Pinpoint the cell where the given text exists, returning its [X, Y] midpoint coordinate. 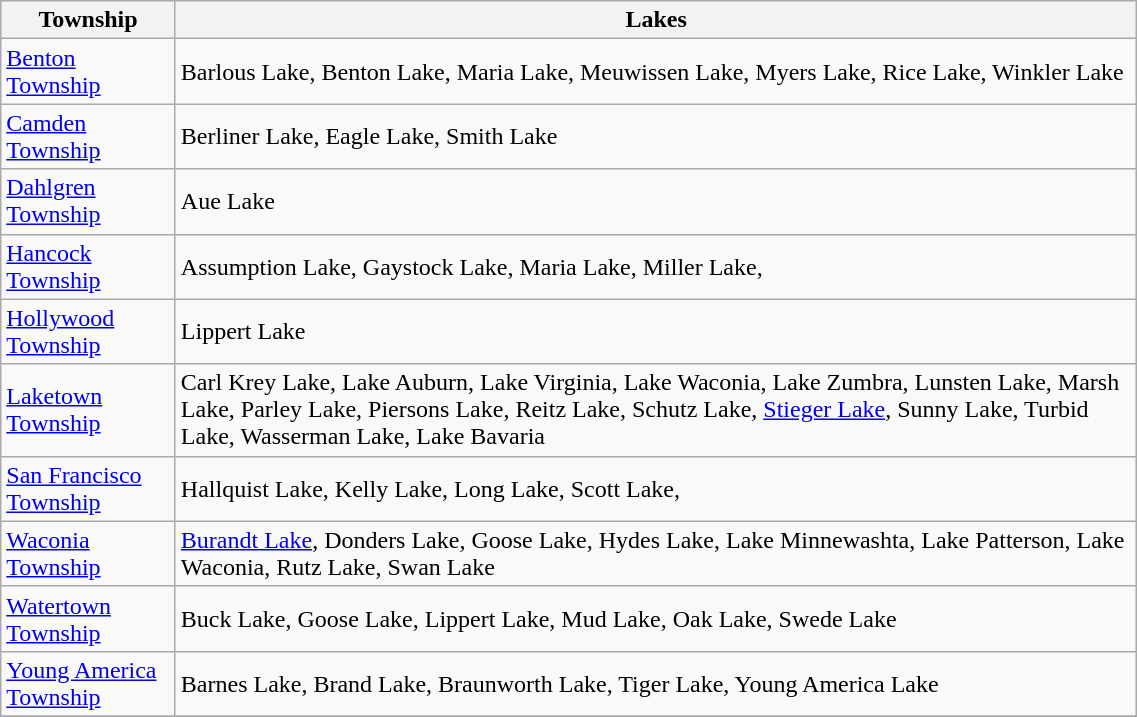
Lippert Lake [656, 332]
Waconia Township [88, 554]
Young America Township [88, 684]
Hollywood Township [88, 332]
Watertown Township [88, 618]
Berliner Lake, Eagle Lake, Smith Lake [656, 136]
Assumption Lake, Gaystock Lake, Maria Lake, Miller Lake, [656, 266]
Aue Lake [656, 202]
Camden Township [88, 136]
Barlous Lake, Benton Lake, Maria Lake, Meuwissen Lake, Myers Lake, Rice Lake, Winkler Lake [656, 72]
Burandt Lake, Donders Lake, Goose Lake, Hydes Lake, Lake Minnewashta, Lake Patterson, Lake Waconia, Rutz Lake, Swan Lake [656, 554]
Township [88, 20]
Benton Township [88, 72]
San Francisco Township [88, 488]
Laketown Township [88, 410]
Lakes [656, 20]
Hancock Township [88, 266]
Hallquist Lake, Kelly Lake, Long Lake, Scott Lake, [656, 488]
Barnes Lake, Brand Lake, Braunworth Lake, Tiger Lake, Young America Lake [656, 684]
Buck Lake, Goose Lake, Lippert Lake, Mud Lake, Oak Lake, Swede Lake [656, 618]
Dahlgren Township [88, 202]
